Find where the given text appears and provide that cell's center as [x, y] coordinate. 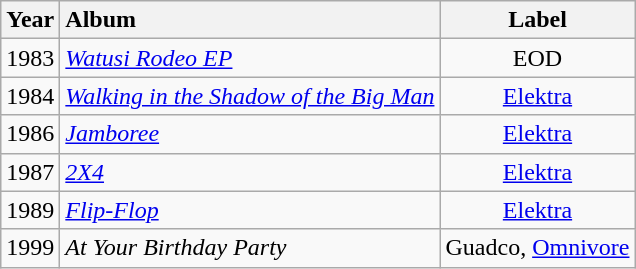
1989 [30, 210]
1984 [30, 96]
1987 [30, 172]
Flip-Flop [250, 210]
1999 [30, 248]
Watusi Rodeo EP [250, 58]
2X4 [250, 172]
1986 [30, 134]
Label [538, 20]
Album [250, 20]
Jamboree [250, 134]
Walking in the Shadow of the Big Man [250, 96]
EOD [538, 58]
At Your Birthday Party [250, 248]
Guadco, Omnivore [538, 248]
Year [30, 20]
1983 [30, 58]
